Search for the cell housing the specified text and yield its [X, Y] center coordinate. 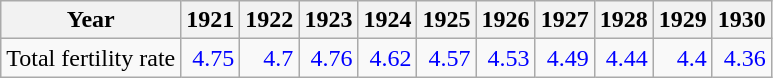
4.76 [328, 58]
4.62 [388, 58]
4.53 [506, 58]
1925 [446, 20]
1923 [328, 20]
4.49 [564, 58]
1921 [210, 20]
1922 [270, 20]
1924 [388, 20]
Year [91, 20]
1926 [506, 20]
1927 [564, 20]
1930 [742, 20]
4.57 [446, 58]
4.7 [270, 58]
4.44 [624, 58]
Total fertility rate [91, 58]
1928 [624, 20]
4.75 [210, 58]
4.4 [682, 58]
4.36 [742, 58]
1929 [682, 20]
